For the text-containing cell, return its midpoint in [X, Y] coordinate format. 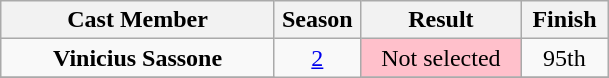
2 [317, 58]
Result [440, 20]
Finish [564, 20]
Season [317, 20]
Cast Member [138, 20]
Vinicius Sassone [138, 58]
Not selected [440, 58]
95th [564, 58]
